Extract the [X, Y] coordinate from the center of the cell holding the provided text.  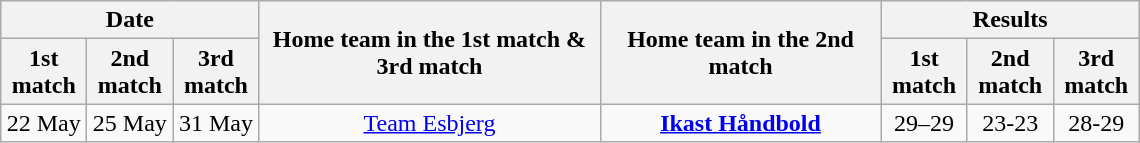
Date [130, 20]
Home team in the 2nd match [740, 52]
Results [1010, 20]
23-23 [1010, 123]
25 May [130, 123]
Ikast Håndbold [740, 123]
Home team in the 1st match & 3rd match [430, 52]
22 May [44, 123]
29–29 [924, 123]
Team Esbjerg [430, 123]
28-29 [1096, 123]
31 May [216, 123]
